Find where the given text appears and provide that cell's center as (x, y) coordinate. 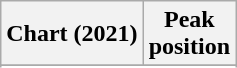
Chart (2021) (72, 34)
Peakposition (189, 34)
